Capture the cell that displays the provided text and extract its (X, Y) central coordinate. 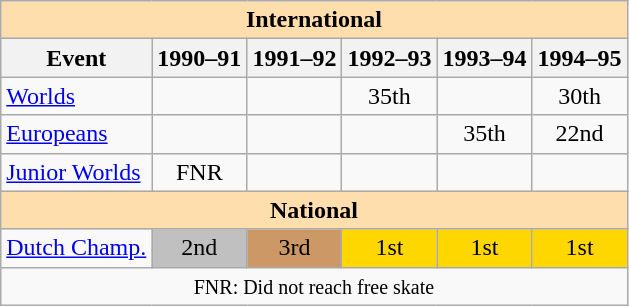
Junior Worlds (76, 172)
1992–93 (390, 58)
2nd (200, 248)
Worlds (76, 96)
Dutch Champ. (76, 248)
Europeans (76, 134)
National (314, 210)
30th (580, 96)
1990–91 (200, 58)
FNR (200, 172)
22nd (580, 134)
1994–95 (580, 58)
3rd (294, 248)
1991–92 (294, 58)
1993–94 (484, 58)
Event (76, 58)
FNR: Did not reach free skate (314, 286)
International (314, 20)
